Identify which cell holds the provided text, then report its (X, Y) central coordinate. 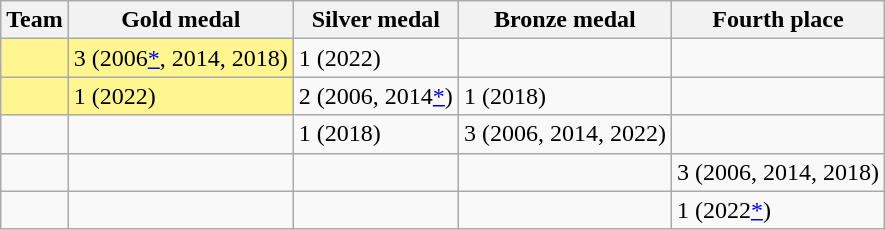
1 (2022*) (778, 210)
Silver medal (376, 20)
Gold medal (180, 20)
Fourth place (778, 20)
Bronze medal (564, 20)
3 (2006, 2014, 2022) (564, 134)
3 (2006*, 2014, 2018) (180, 58)
Team (35, 20)
3 (2006, 2014, 2018) (778, 172)
2 (2006, 2014*) (376, 96)
